Search for the cell housing the specified text and yield its [X, Y] center coordinate. 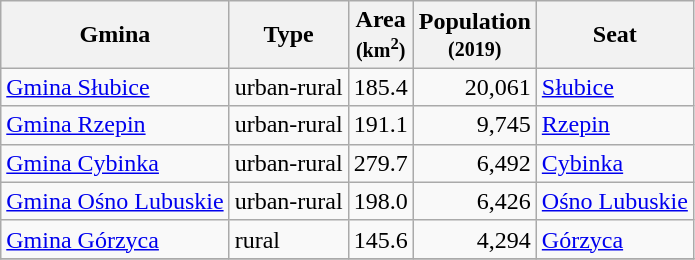
6,426 [474, 201]
rural [288, 239]
Type [288, 34]
20,061 [474, 87]
Gmina [115, 34]
185.4 [380, 87]
Population(2019) [474, 34]
6,492 [474, 163]
Gmina Rzepin [115, 125]
Rzepin [614, 125]
9,745 [474, 125]
Area(km2) [380, 34]
Seat [614, 34]
Słubice [614, 87]
Ośno Lubuskie [614, 201]
198.0 [380, 201]
Gmina Słubice [115, 87]
4,294 [474, 239]
Gmina Górzyca [115, 239]
191.1 [380, 125]
Górzyca [614, 239]
Cybinka [614, 163]
145.6 [380, 239]
Gmina Ośno Lubuskie [115, 201]
279.7 [380, 163]
Gmina Cybinka [115, 163]
